Return the [x, y] coordinate for the center point of the cell that contains the specified text.  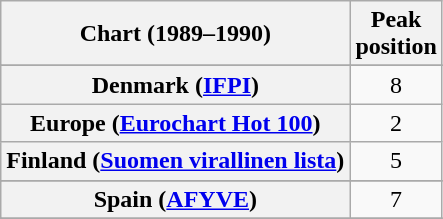
5 [396, 161]
7 [396, 199]
Finland (Suomen virallinen lista) [176, 161]
Denmark (IFPI) [176, 85]
Europe (Eurochart Hot 100) [176, 123]
Peakposition [396, 34]
8 [396, 85]
Chart (1989–1990) [176, 34]
Spain (AFYVE) [176, 199]
2 [396, 123]
